Find where the given text appears and provide that cell's center as (x, y) coordinate. 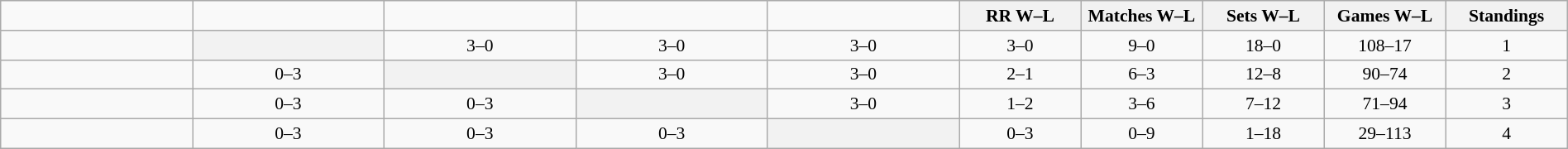
1–18 (1264, 134)
2–1 (1021, 74)
90–74 (1384, 74)
0–9 (1141, 134)
RR W–L (1021, 16)
29–113 (1384, 134)
Matches W–L (1141, 16)
3–6 (1141, 104)
3 (1507, 104)
7–12 (1264, 104)
1–2 (1021, 104)
12–8 (1264, 74)
Standings (1507, 16)
71–94 (1384, 104)
2 (1507, 74)
18–0 (1264, 46)
1 (1507, 46)
4 (1507, 134)
Sets W–L (1264, 16)
6–3 (1141, 74)
9–0 (1141, 46)
Games W–L (1384, 16)
108–17 (1384, 46)
